Locate the cell with the specified text and output its (x, y) center coordinate. 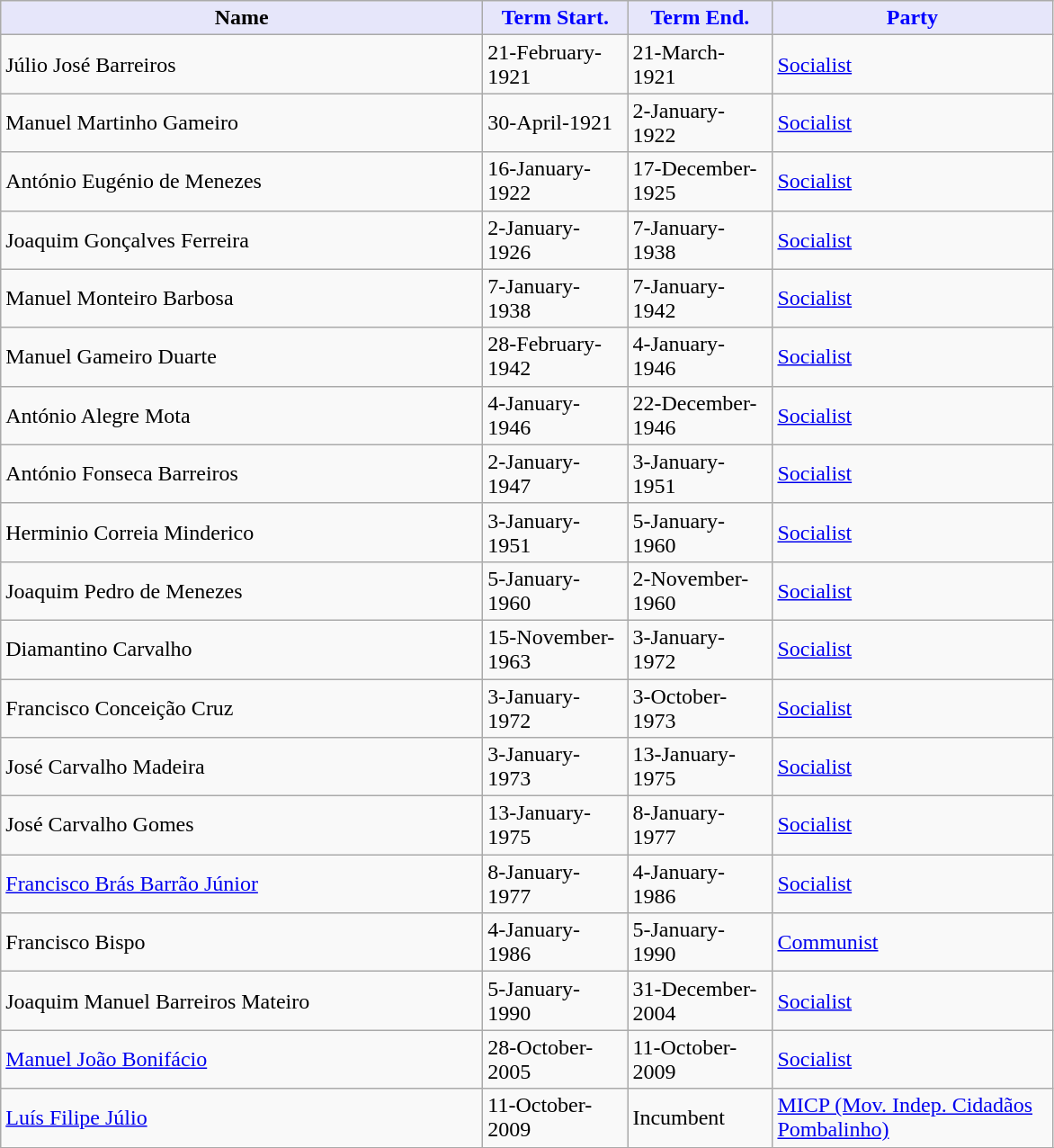
Name (242, 18)
7-January-1942 (700, 299)
António Alegre Mota (242, 416)
Communist (912, 943)
Francisco Conceição Cruz (242, 707)
21-February-1921 (556, 65)
22-December-1946 (700, 416)
2-January-1947 (556, 473)
3-January-1973 (556, 767)
31-December-2004 (700, 1000)
António Eugénio de Menezes (242, 182)
2-November-1960 (700, 590)
Francisco Brás Barrão Júnior (242, 883)
António Fonseca Barreiros (242, 473)
Term End. (700, 18)
28-October-2005 (556, 1060)
2-January-1926 (556, 239)
21-March-1921 (700, 65)
Manuel Gameiro Duarte (242, 356)
Diamantino Carvalho (242, 650)
Herminio Correia Minderico (242, 533)
José Carvalho Gomes (242, 826)
Joaquim Manuel Barreiros Mateiro (242, 1000)
Party (912, 18)
Francisco Bispo (242, 943)
José Carvalho Madeira (242, 767)
Manuel Martinho Gameiro (242, 122)
Luís Filipe Júlio (242, 1117)
Joaquim Gonçalves Ferreira (242, 239)
2-January-1922 (700, 122)
Júlio José Barreiros (242, 65)
15-November-1963 (556, 650)
3-October-1973 (700, 707)
Manuel João Bonifácio (242, 1060)
MICP (Mov. Indep. Cidadãos Pombalinho) (912, 1117)
28-February-1942 (556, 356)
17-December-1925 (700, 182)
Joaquim Pedro de Menezes (242, 590)
30-April-1921 (556, 122)
Term Start. (556, 18)
16-January-1922 (556, 182)
Incumbent (700, 1117)
Manuel Monteiro Barbosa (242, 299)
